Extract the (x, y) coordinate from the center of the cell holding the provided text.  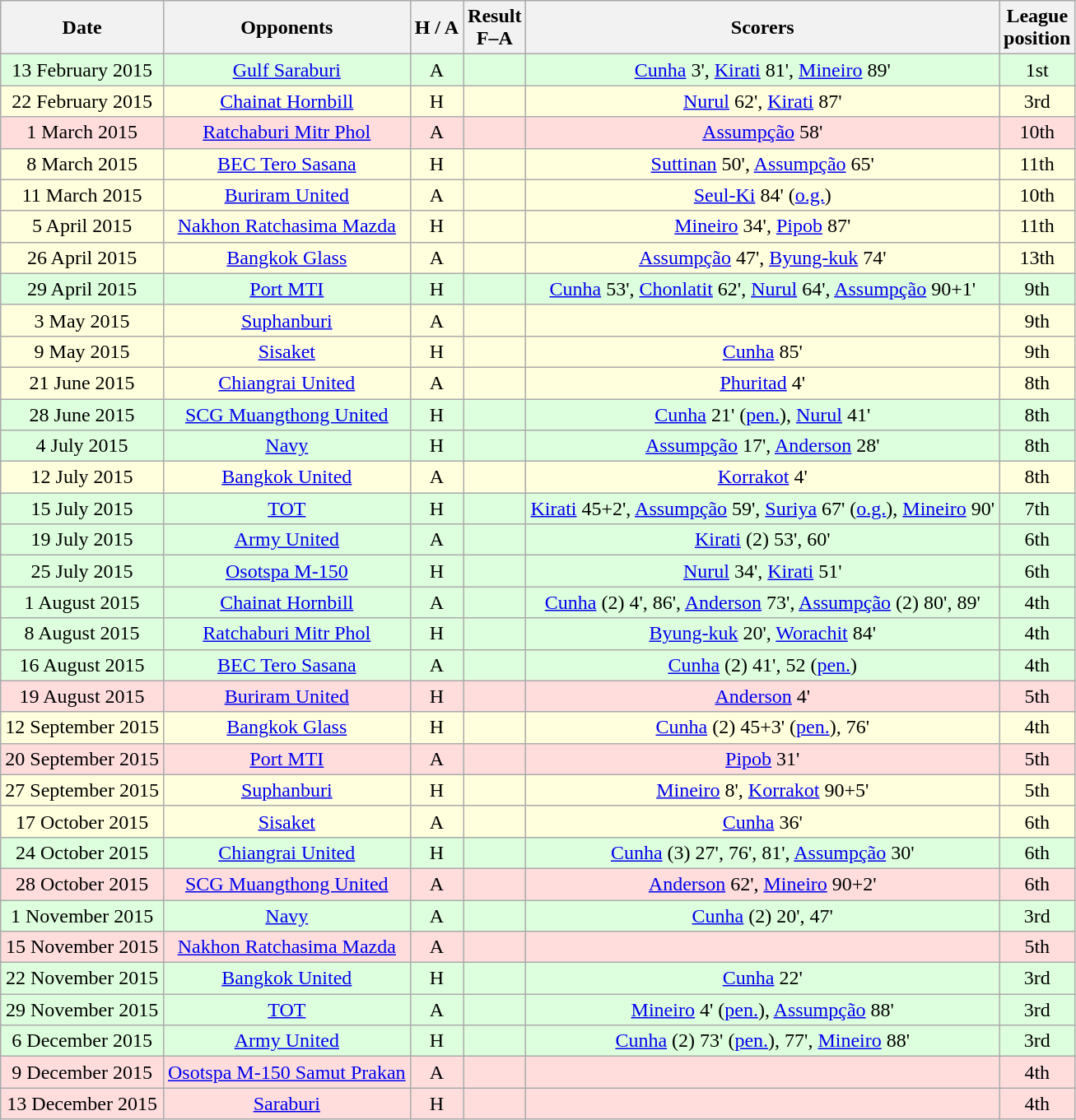
13th (1037, 258)
1 August 2015 (82, 602)
12 September 2015 (82, 727)
16 August 2015 (82, 665)
Cunha 21' (pen.), Nurul 41' (762, 414)
Cunha 53', Chonlatit 62', Nurul 64', Assumpção 90+1' (762, 289)
Pipob 31' (762, 759)
15 November 2015 (82, 947)
24 October 2015 (82, 853)
Opponents (286, 28)
8 March 2015 (82, 164)
Cunha (2) 45+3' (pen.), 76' (762, 727)
Cunha (3) 27', 76', 81', Assumpção 30' (762, 853)
Kirati (2) 53', 60' (762, 540)
Nurul 62', Kirati 87' (762, 101)
9 December 2015 (82, 1072)
Cunha 3', Kirati 81', Mineiro 89' (762, 70)
Saraburi (286, 1104)
Anderson 4' (762, 696)
4 July 2015 (82, 446)
Nurul 34', Kirati 51' (762, 571)
Cunha 85' (762, 351)
H / A (436, 28)
22 November 2015 (82, 978)
7th (1037, 509)
Cunha 36' (762, 821)
Mineiro 4' (pen.), Assumpção 88' (762, 1010)
Assumpção 58' (762, 132)
6 December 2015 (82, 1041)
13 December 2015 (82, 1104)
28 June 2015 (82, 414)
1 November 2015 (82, 916)
17 October 2015 (82, 821)
1st (1037, 70)
13 February 2015 (82, 70)
29 November 2015 (82, 1010)
Mineiro 8', Korrakot 90+5' (762, 790)
Cunha (2) 4', 86', Anderson 73', Assumpção (2) 80', 89' (762, 602)
25 July 2015 (82, 571)
Cunha (2) 73' (pen.), 77', Mineiro 88' (762, 1041)
21 June 2015 (82, 383)
20 September 2015 (82, 759)
Osotspa M-150 Samut Prakan (286, 1072)
11 March 2015 (82, 195)
Gulf Saraburi (286, 70)
Cunha (2) 20', 47' (762, 916)
19 July 2015 (82, 540)
Osotspa M-150 (286, 571)
3 May 2015 (82, 320)
8 August 2015 (82, 634)
Cunha (2) 41', 52 (pen.) (762, 665)
9 May 2015 (82, 351)
Scorers (762, 28)
Mineiro 34', Pipob 87' (762, 226)
19 August 2015 (82, 696)
Byung-kuk 20', Worachit 84' (762, 634)
22 February 2015 (82, 101)
Cunha 22' (762, 978)
1 March 2015 (82, 132)
29 April 2015 (82, 289)
5 April 2015 (82, 226)
28 October 2015 (82, 884)
27 September 2015 (82, 790)
Leagueposition (1037, 28)
Assumpção 47', Byung-kuk 74' (762, 258)
Anderson 62', Mineiro 90+2' (762, 884)
Assumpção 17', Anderson 28' (762, 446)
Seul-Ki 84' (o.g.) (762, 195)
Date (82, 28)
Suttinan 50', Assumpção 65' (762, 164)
Kirati 45+2', Assumpção 59', Suriya 67' (o.g.), Mineiro 90' (762, 509)
15 July 2015 (82, 509)
26 April 2015 (82, 258)
12 July 2015 (82, 477)
Phuritad 4' (762, 383)
ResultF–A (495, 28)
Korrakot 4' (762, 477)
